Scan for the cell matching the given text and deliver its [X, Y] coordinate at center. 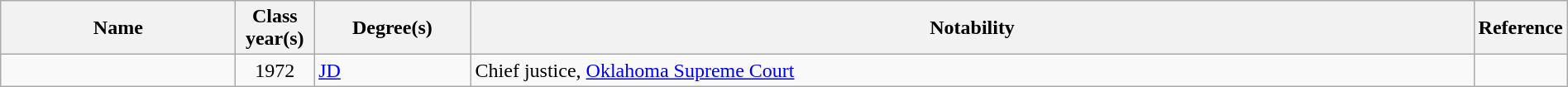
JD [392, 70]
Reference [1520, 28]
Chief justice, Oklahoma Supreme Court [973, 70]
Degree(s) [392, 28]
1972 [275, 70]
Name [118, 28]
Notability [973, 28]
Class year(s) [275, 28]
